Output the (x, y) coordinate of the center of the cell containing the given text.  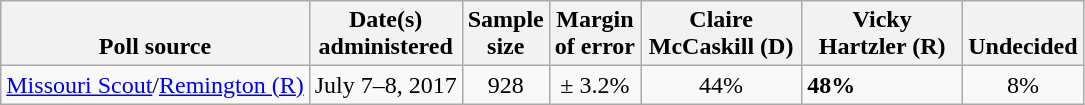
Undecided (1023, 34)
Samplesize (506, 34)
48% (882, 85)
928 (506, 85)
Poll source (155, 34)
44% (722, 85)
Marginof error (594, 34)
July 7–8, 2017 (386, 85)
VickyHartzler (R) (882, 34)
Date(s)administered (386, 34)
± 3.2% (594, 85)
Missouri Scout/Remington (R) (155, 85)
8% (1023, 85)
ClaireMcCaskill (D) (722, 34)
